Scan for the cell matching the given text and deliver its (X, Y) coordinate at center. 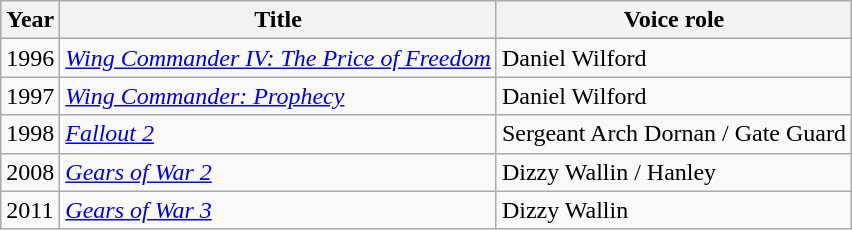
Year (30, 20)
Sergeant Arch Dornan / Gate Guard (674, 134)
Fallout 2 (278, 134)
2011 (30, 210)
Gears of War 3 (278, 210)
Voice role (674, 20)
Dizzy Wallin / Hanley (674, 172)
Title (278, 20)
2008 (30, 172)
Gears of War 2 (278, 172)
Wing Commander: Prophecy (278, 96)
1998 (30, 134)
Dizzy Wallin (674, 210)
1996 (30, 58)
Wing Commander IV: The Price of Freedom (278, 58)
1997 (30, 96)
